Pinpoint the cell where the given text exists, returning its [X, Y] midpoint coordinate. 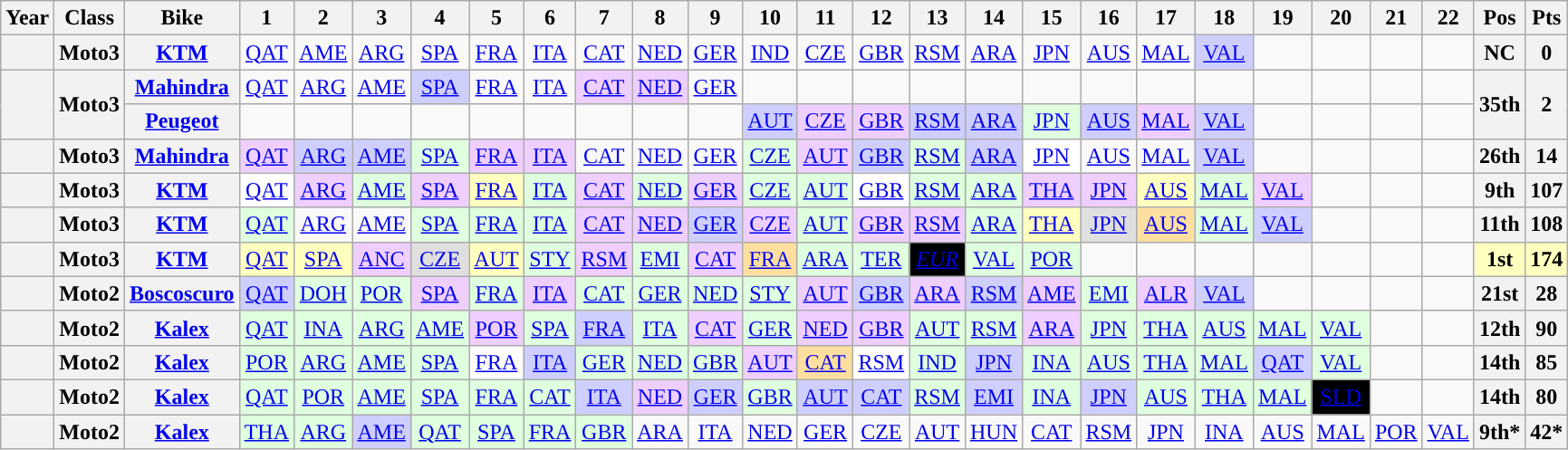
42* [1547, 432]
Peugeot [183, 121]
HUN [993, 432]
9th* [1499, 432]
ANC [381, 259]
15 [1052, 18]
11 [825, 18]
174 [1547, 259]
12th [1499, 328]
Class [90, 18]
12 [881, 18]
EUR [938, 259]
1st [1499, 259]
35th [1499, 104]
28 [1547, 293]
18 [1224, 18]
16 [1109, 18]
Bike [183, 18]
21 [1396, 18]
107 [1547, 190]
19 [1283, 18]
80 [1547, 397]
NC [1499, 53]
6 [550, 18]
9th [1499, 190]
20 [1341, 18]
26th [1499, 156]
Year [27, 18]
9 [715, 18]
SLD [1341, 397]
13 [938, 18]
85 [1547, 362]
DOH [323, 293]
0 [1547, 53]
Pts [1547, 18]
4 [439, 18]
22 [1448, 18]
8 [660, 18]
1 [266, 18]
7 [604, 18]
Boscoscuro [183, 293]
11th [1499, 225]
90 [1547, 328]
5 [496, 18]
10 [770, 18]
108 [1547, 225]
3 [381, 18]
21st [1499, 293]
17 [1166, 18]
TER [881, 259]
Pos [1499, 18]
ALR [1166, 293]
